From the cell containing the given text, extract its center point as [X, Y] coordinate. 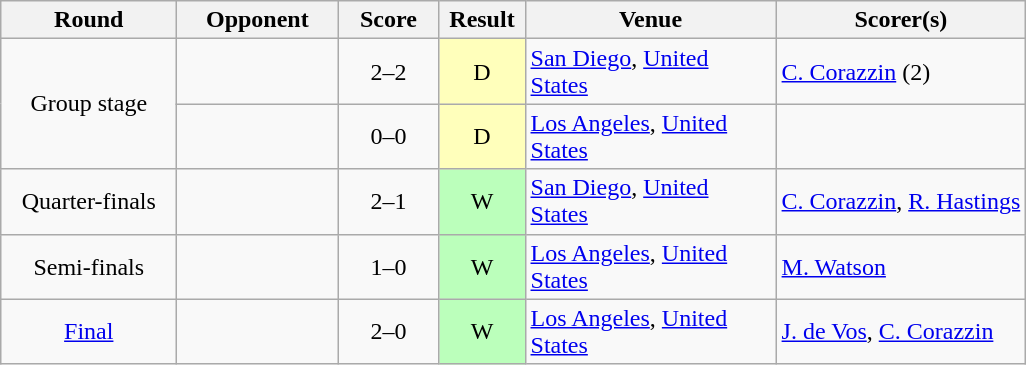
2–1 [388, 202]
2–0 [388, 332]
2–2 [388, 72]
Quarter-finals [89, 202]
0–0 [388, 136]
J. de Vos, C. Corazzin [901, 332]
C. Corazzin (2) [901, 72]
1–0 [388, 266]
Venue [650, 20]
Group stage [89, 104]
Result [482, 20]
Final [89, 332]
M. Watson [901, 266]
C. Corazzin, R. Hastings [901, 202]
Round [89, 20]
Score [388, 20]
Opponent [258, 20]
Scorer(s) [901, 20]
Semi-finals [89, 266]
